From the cell containing the given text, extract its center point as [x, y] coordinate. 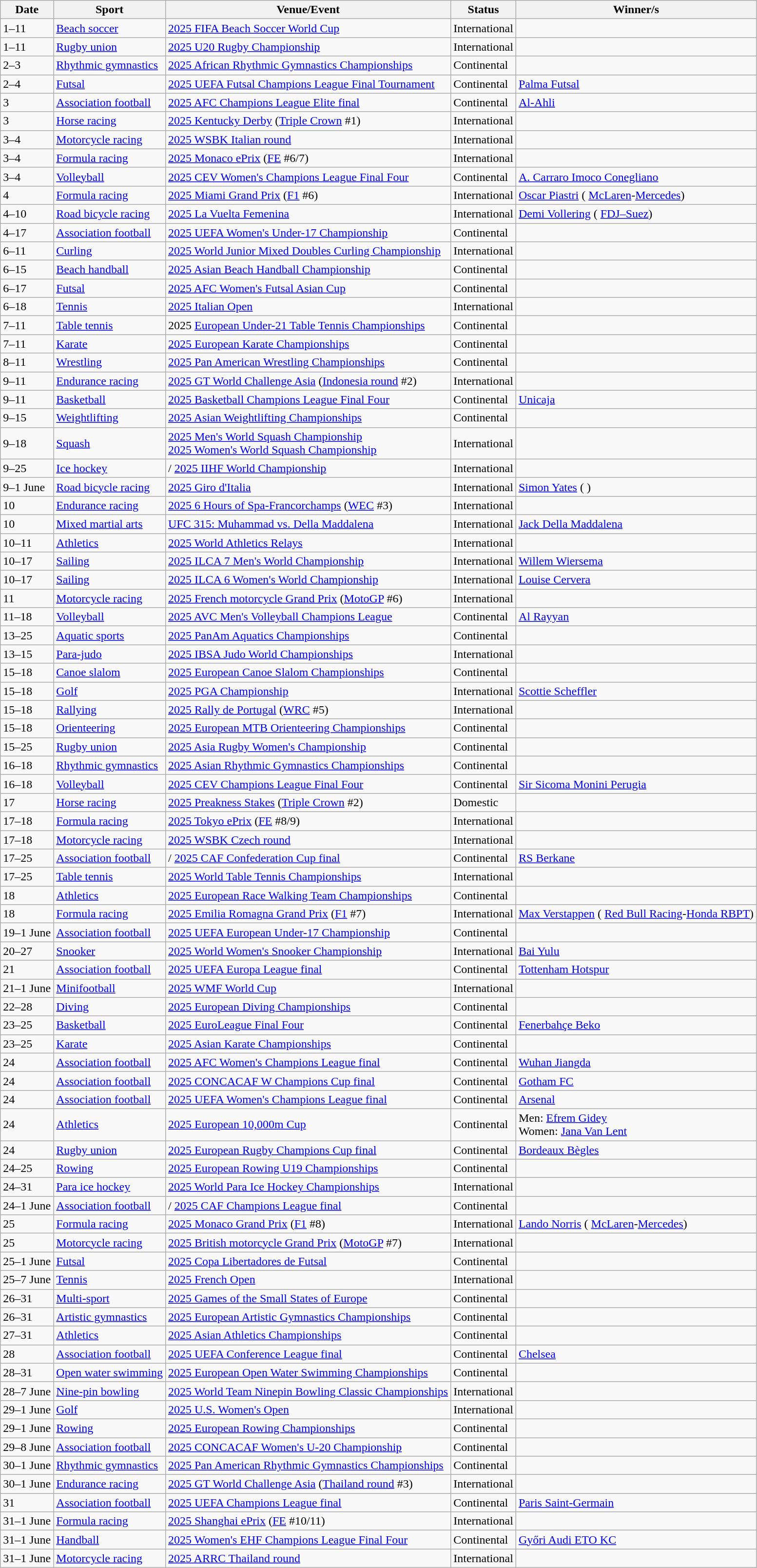
2025 European Rowing U19 Championships [308, 1169]
2025 European Rugby Champions Cup final [308, 1150]
Mixed martial arts [110, 524]
Arsenal [636, 1099]
2025 Giro d'Italia [308, 487]
8–11 [27, 362]
RS Berkane [636, 858]
Max Verstappen ( Red Bull Racing-Honda RBPT) [636, 914]
2025 Games of the Small States of Europe [308, 1298]
Bordeaux Bègles [636, 1150]
2025 Men's World Squash Championship 2025 Women's World Squash Championship [308, 443]
28–7 June [27, 1391]
2025 GT World Challenge Asia (Indonesia round #2) [308, 381]
Willem Wiersema [636, 561]
2025 French motorcycle Grand Prix (MotoGP #6) [308, 598]
2025 CONCACAF Women's U-20 Championship [308, 1447]
Beach soccer [110, 28]
Al Rayyan [636, 617]
Para-judo [110, 654]
17 [27, 802]
9–25 [27, 468]
2025 French Open [308, 1280]
Sir Sicoma Monini Perugia [636, 784]
UFC 315: Muhammad vs. Della Maddalena [308, 524]
2025 European 10,000m Cup [308, 1125]
2025 European Karate Championships [308, 344]
2025 WSBK Italian round [308, 139]
Para ice hockey [110, 1187]
Open water swimming [110, 1372]
Fenerbahçe Beko [636, 1025]
15–25 [27, 747]
2025 Emilia Romagna Grand Prix (F1 #7) [308, 914]
2025 Monaco Grand Prix (F1 #8) [308, 1224]
28 [27, 1354]
2025 Asian Rhythmic Gymnastics Championships [308, 765]
2025 UEFA Champions League final [308, 1503]
Curling [110, 251]
2025 European Diving Championships [308, 1007]
2025 AFC Women's Champions League final [308, 1062]
2025 Rally de Portugal (WRC #5) [308, 710]
Winner/s [636, 10]
Aquatic sports [110, 635]
2025 World Table Tennis Championships [308, 877]
2025 UEFA Conference League final [308, 1354]
24–1 June [27, 1206]
/ 2025 CAF Champions League final [308, 1206]
2025 UEFA European Under-17 Championship [308, 933]
2025 British motorcycle Grand Prix (MotoGP #7) [308, 1243]
Artistic gymnastics [110, 1317]
Paris Saint-Germain [636, 1503]
2025 Italian Open [308, 307]
2025 UEFA Women's Champions League final [308, 1099]
2025 AFC Women's Futsal Asian Cup [308, 288]
2025 AVC Men's Volleyball Champions League [308, 617]
2025 IBSA Judo World Championships [308, 654]
24–25 [27, 1169]
2025 European Under-21 Table Tennis Championships [308, 325]
6–11 [27, 251]
2025 WSBK Czech round [308, 839]
2025 Preakness Stakes (Triple Crown #2) [308, 802]
2025 FIFA Beach Soccer World Cup [308, 28]
Date [27, 10]
10–11 [27, 543]
Beach handball [110, 270]
2025 ARRC Thailand round [308, 1558]
A. Carraro Imoco Conegliano [636, 177]
Palma Futsal [636, 84]
Nine-pin bowling [110, 1391]
2025 World Athletics Relays [308, 543]
2025 Asian Karate Championships [308, 1044]
/ 2025 CAF Confederation Cup final [308, 858]
2025 CEV Women's Champions League Final Four [308, 177]
2025 Monaco ePrix (FE #6/7) [308, 158]
Domestic [484, 802]
2025 U.S. Women's Open [308, 1409]
Chelsea [636, 1354]
Gotham FC [636, 1081]
25–7 June [27, 1280]
2025 Basketball Champions League Final Four [308, 399]
Minifootball [110, 988]
Status [484, 10]
2–3 [27, 65]
/ 2025 IIHF World Championship [308, 468]
2025 EuroLeague Final Four [308, 1025]
Ice hockey [110, 468]
4–17 [27, 233]
2025 World Para Ice Hockey Championships [308, 1187]
2025 PanAm Aquatics Championships [308, 635]
2025 AFC Champions League Elite final [308, 102]
Handball [110, 1540]
2025 European Race Walking Team Championships [308, 895]
11 [27, 598]
Diving [110, 1007]
25–1 June [27, 1261]
2025 European MTB Orienteering Championships [308, 728]
2025 PGA Championship [308, 691]
Snooker [110, 951]
2025 World Women's Snooker Championship [308, 951]
Bai Yulu [636, 951]
21–1 June [27, 988]
4 [27, 195]
4–10 [27, 214]
2025 World Team Ninepin Bowling Classic Championships [308, 1391]
13–25 [27, 635]
2025 Pan American Wrestling Championships [308, 362]
21 [27, 970]
Canoe slalom [110, 673]
9–18 [27, 443]
27–31 [27, 1335]
Venue/Event [308, 10]
2025 Shanghai ePrix (FE #10/11) [308, 1521]
2025 UEFA Europa League final [308, 970]
Wuhan Jiangda [636, 1062]
Oscar Piastri ( McLaren-Mercedes) [636, 195]
24–31 [27, 1187]
31 [27, 1503]
2025 World Junior Mixed Doubles Curling Championship [308, 251]
2025 WMF World Cup [308, 988]
2025 Miami Grand Prix (F1 #6) [308, 195]
2025 Kentucky Derby (Triple Crown #1) [308, 121]
9–1 June [27, 487]
Louise Cervera [636, 580]
6–15 [27, 270]
2025 Asian Weightlifting Championships [308, 418]
9–15 [27, 418]
2025 European Rowing Championships [308, 1428]
Lando Norris ( McLaren-Mercedes) [636, 1224]
2025 Asian Beach Handball Championship [308, 270]
2025 Copa Libertadores de Futsal [308, 1261]
Demi Vollering ( FDJ–Suez) [636, 214]
Tottenham Hotspur [636, 970]
Unicaja [636, 399]
2025 ILCA 7 Men's World Championship [308, 561]
Multi-sport [110, 1298]
Weightlifting [110, 418]
2025 U20 Rugby Championship [308, 47]
13–15 [27, 654]
29–8 June [27, 1447]
2025 UEFA Futsal Champions League Final Tournament [308, 84]
2025 6 Hours of Spa-Francorchamps (WEC #3) [308, 505]
2025 Pan American Rhythmic Gymnastics Championships [308, 1466]
Men: Efrem GideyWomen: Jana Van Lent [636, 1125]
6–18 [27, 307]
2025 CEV Champions League Final Four [308, 784]
2025 Women's EHF Champions League Final Four [308, 1540]
Orienteering [110, 728]
2025 European Open Water Swimming Championships [308, 1372]
Rallying [110, 710]
2025 ILCA 6 Women's World Championship [308, 580]
2–4 [27, 84]
2025 African Rhythmic Gymnastics Championships [308, 65]
22–28 [27, 1007]
Wrestling [110, 362]
Simon Yates ( ) [636, 487]
2025 Tokyo ePrix (FE #8/9) [308, 821]
Squash [110, 443]
11–18 [27, 617]
Jack Della Maddalena [636, 524]
19–1 June [27, 933]
Győri Audi ETO KC [636, 1540]
2025 GT World Challenge Asia (Thailand round #3) [308, 1484]
28–31 [27, 1372]
2025 European Canoe Slalom Championships [308, 673]
2025 European Artistic Gymnastics Championships [308, 1317]
20–27 [27, 951]
2025 Asia Rugby Women's Championship [308, 747]
Al-Ahli [636, 102]
2025 Asian Athletics Championships [308, 1335]
2025 UEFA Women's Under-17 Championship [308, 233]
Sport [110, 10]
2025 La Vuelta Femenina [308, 214]
6–17 [27, 288]
Scottie Scheffler [636, 691]
2025 CONCACAF W Champions Cup final [308, 1081]
